Identify which cell holds the provided text, then report its (x, y) central coordinate. 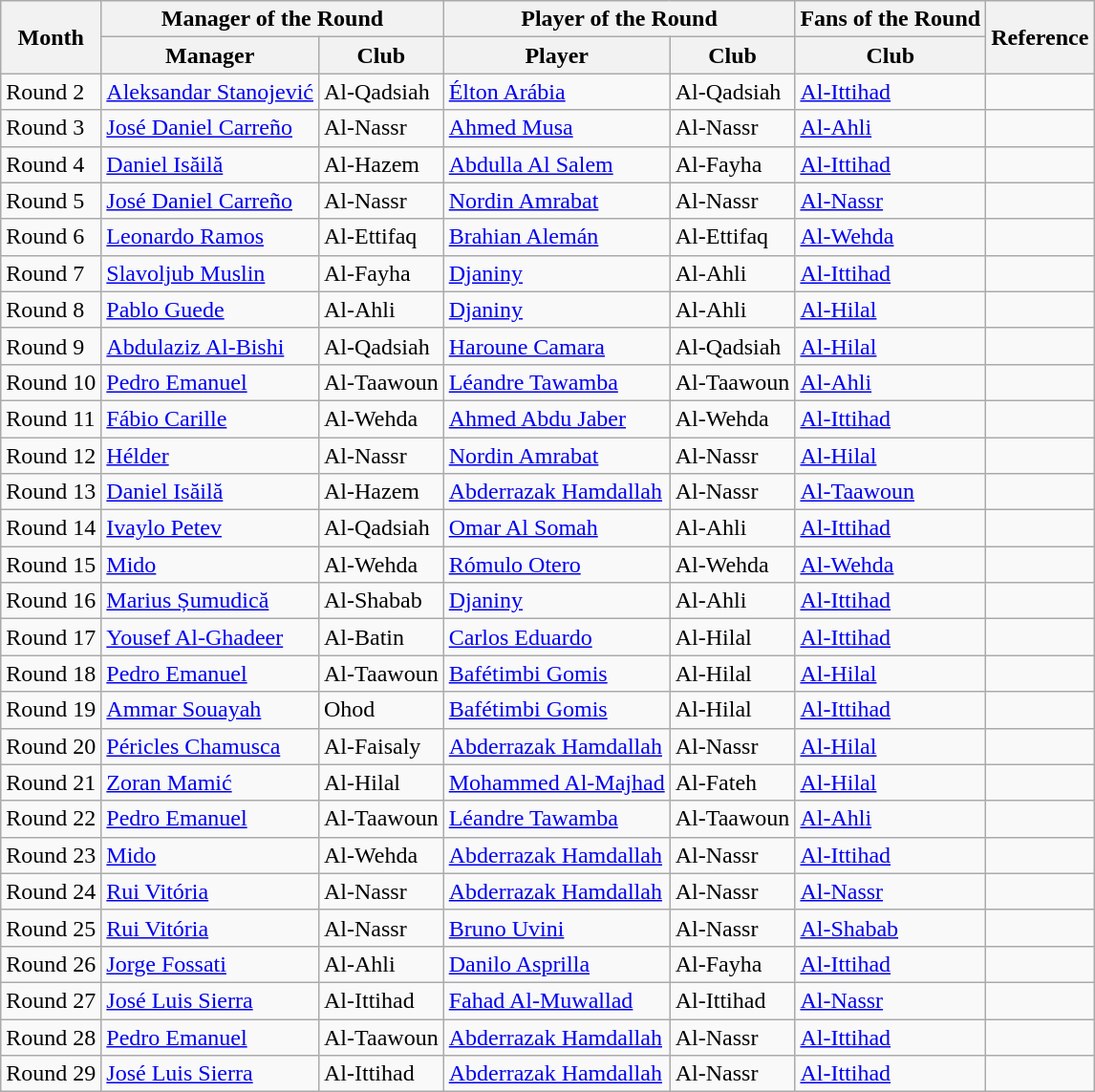
Leonardo Ramos (210, 237)
Round 13 (52, 492)
Player of the Round (619, 19)
Bruno Uvini (556, 928)
Manager of the Round (272, 19)
Péricles Chamusca (210, 746)
Round 10 (52, 382)
Round 17 (52, 637)
Al-Faisaly (380, 746)
Élton Arábia (556, 92)
Marius Șumudică (210, 601)
Round 9 (52, 346)
Al-Fateh (732, 782)
Round 5 (52, 201)
Mohammed Al-Majhad (556, 782)
Al-Batin (380, 637)
Round 19 (52, 710)
Jorge Fossati (210, 964)
Round 29 (52, 1074)
Abdulla Al Salem (556, 164)
Fahad Al-Muwallad (556, 1000)
Ammar Souayah (210, 710)
Round 3 (52, 128)
Round 28 (52, 1037)
Round 16 (52, 601)
Round 8 (52, 310)
Ahmed Musa (556, 128)
Aleksandar Stanojević (210, 92)
Round 11 (52, 418)
Round 2 (52, 92)
Ivaylo Petev (210, 528)
Round 24 (52, 891)
Fábio Carille (210, 418)
Omar Al Somah (556, 528)
Round 12 (52, 456)
Rómulo Otero (556, 565)
Yousef Al-Ghadeer (210, 637)
Danilo Asprilla (556, 964)
Round 23 (52, 855)
Reference (1040, 37)
Round 26 (52, 964)
Brahian Alemán (556, 237)
Pablo Guede (210, 310)
Abdulaziz Al-Bishi (210, 346)
Zoran Mamić (210, 782)
Round 6 (52, 237)
Hélder (210, 456)
Round 25 (52, 928)
Round 20 (52, 746)
Round 22 (52, 819)
Round 15 (52, 565)
Round 14 (52, 528)
Round 21 (52, 782)
Slavoljub Muslin (210, 273)
Round 27 (52, 1000)
Round 7 (52, 273)
Player (556, 55)
Fans of the Round (891, 19)
Round 18 (52, 674)
Ohod (380, 710)
Month (52, 37)
Manager (210, 55)
Carlos Eduardo (556, 637)
Ahmed Abdu Jaber (556, 418)
Round 4 (52, 164)
Haroune Camara (556, 346)
